Provide the [X, Y] coordinate of the cell's center where the given text is located.  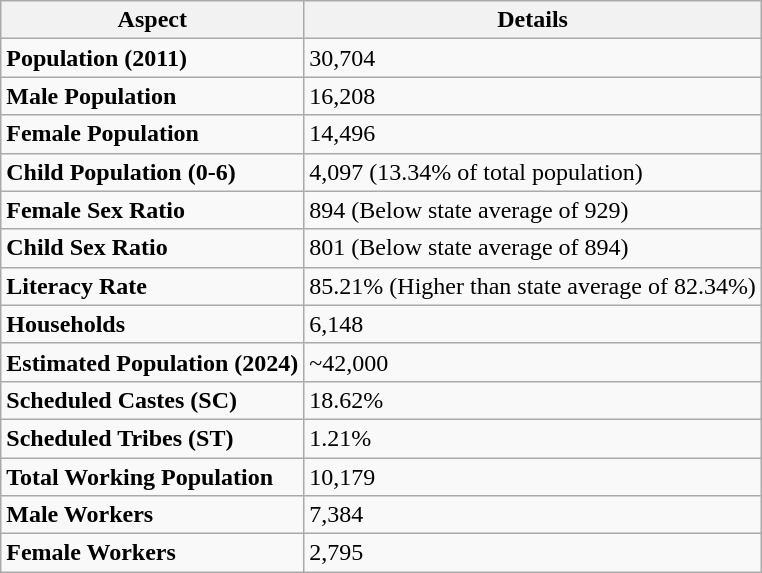
Scheduled Tribes (ST) [152, 438]
Estimated Population (2024) [152, 362]
1.21% [533, 438]
14,496 [533, 134]
Scheduled Castes (SC) [152, 400]
Female Population [152, 134]
Female Sex Ratio [152, 210]
Child Population (0-6) [152, 172]
Details [533, 20]
Households [152, 324]
16,208 [533, 96]
18.62% [533, 400]
85.21% (Higher than state average of 82.34%) [533, 286]
Population (2011) [152, 58]
Total Working Population [152, 477]
Male Workers [152, 515]
2,795 [533, 553]
801 (Below state average of 894) [533, 248]
Male Population [152, 96]
Child Sex Ratio [152, 248]
~42,000 [533, 362]
10,179 [533, 477]
Literacy Rate [152, 286]
6,148 [533, 324]
7,384 [533, 515]
Female Workers [152, 553]
Aspect [152, 20]
894 (Below state average of 929) [533, 210]
30,704 [533, 58]
4,097 (13.34% of total population) [533, 172]
